Provide the (x, y) coordinate of the cell's center where the given text is located.  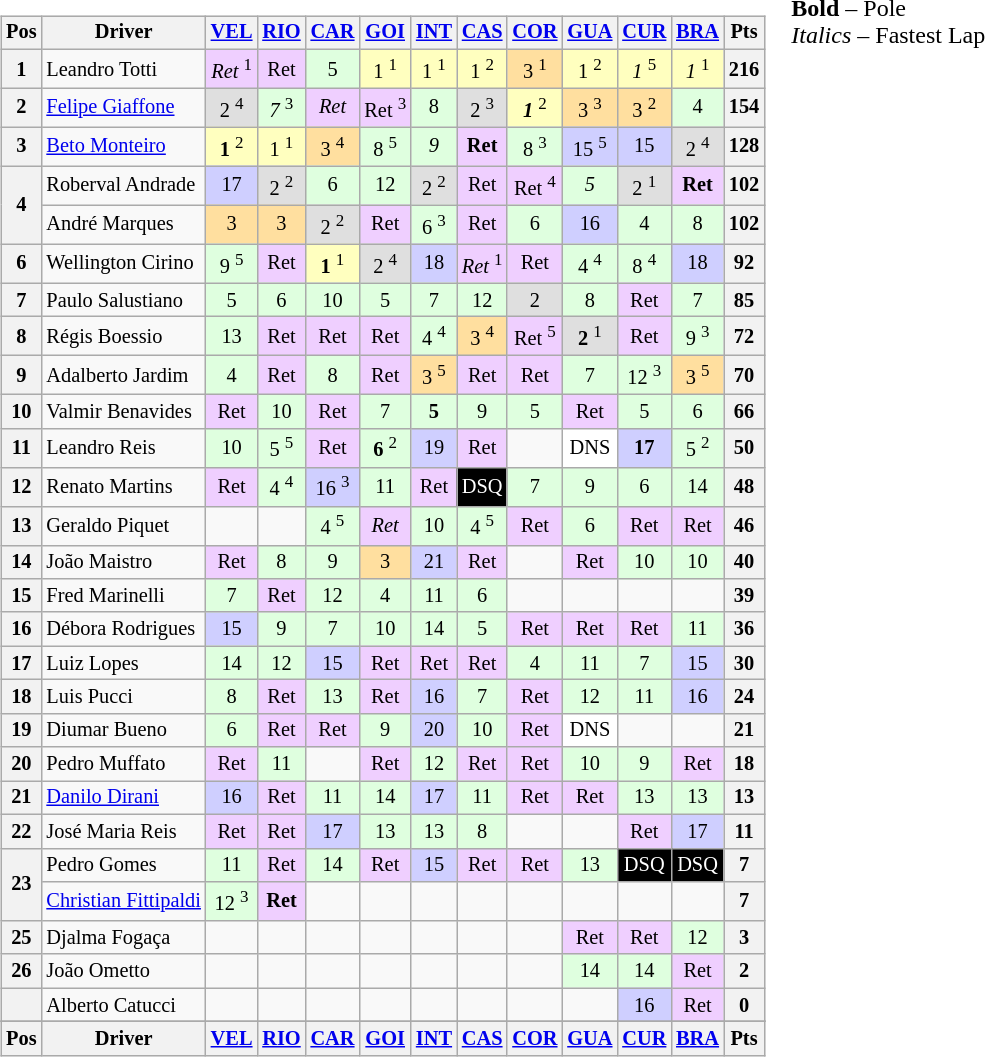
Ret 5 (534, 336)
8 5 (385, 146)
Felipe Giaffone (123, 108)
25 (21, 938)
8 3 (534, 146)
Geraldo Piquet (123, 526)
15 5 (590, 146)
Beto Monteiro (123, 146)
70 (744, 376)
Diumar Bueno (123, 730)
André Marques (123, 224)
Paulo Salustiano (123, 300)
48 (744, 486)
Pedro Gomes (123, 865)
22 (21, 831)
Danilo Dirani (123, 798)
216 (744, 68)
Djalma Fogaça (123, 938)
40 (744, 562)
66 (744, 412)
Alberto Catucci (123, 1005)
José Maria Reis (123, 831)
Ret 3 (385, 108)
92 (744, 264)
João Maistro (123, 562)
8 4 (644, 264)
3 3 (590, 108)
Débora Rodrigues (123, 629)
72 (744, 336)
30 (744, 663)
5 2 (698, 448)
Renato Martins (123, 486)
26 (21, 971)
0 (744, 1005)
2 3 (482, 108)
128 (744, 146)
9 3 (698, 336)
36 (744, 629)
1 (21, 68)
Régis Boessio (123, 336)
Wellington Cirino (123, 264)
85 (744, 300)
Valmir Benavides (123, 412)
Leandro Reis (123, 448)
1 5 (644, 68)
Roberval Andrade (123, 186)
16 3 (333, 486)
Fred Marinelli (123, 596)
Leandro Totti (123, 68)
50 (744, 448)
6 2 (385, 448)
3 2 (644, 108)
23 (21, 884)
Luiz Lopes (123, 663)
39 (744, 596)
7 3 (281, 108)
3 1 (534, 68)
Pedro Muffato (123, 764)
João Ometto (123, 971)
Adalberto Jardim (123, 376)
Luis Pucci (123, 697)
Christian Fittipaldi (123, 902)
9 5 (232, 264)
6 3 (434, 224)
24 (744, 697)
Ret 4 (534, 186)
154 (744, 108)
46 (744, 526)
5 5 (281, 448)
